Locate the cell with the specified text and output its [X, Y] center coordinate. 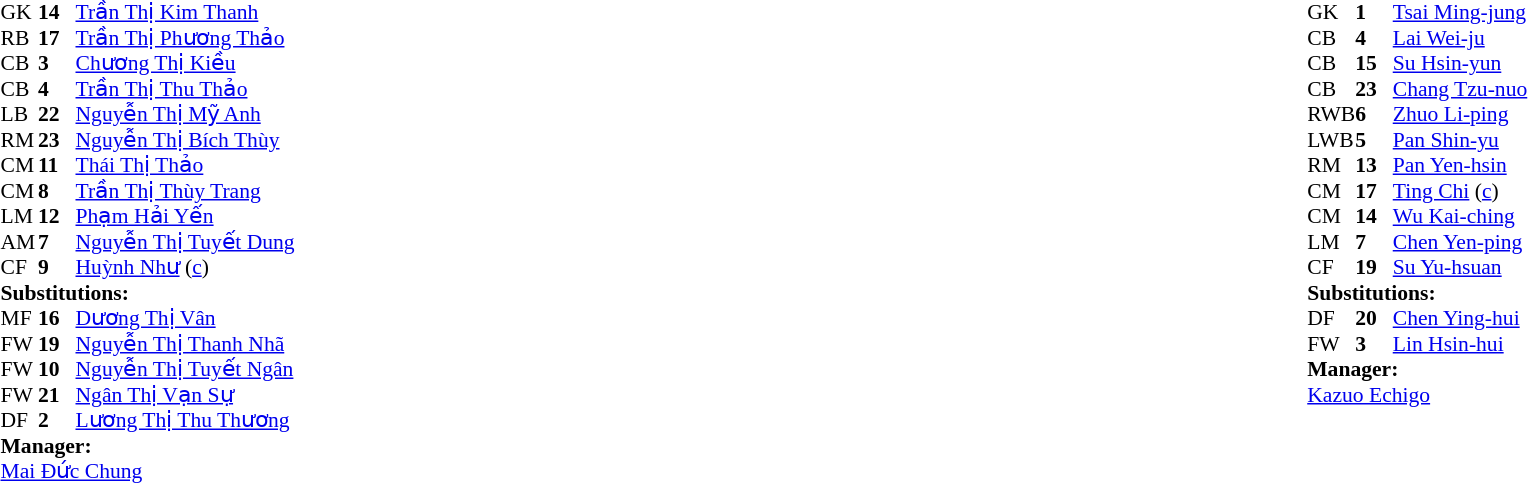
Trần Thị Phương Thảo [186, 38]
9 [57, 267]
13 [1374, 165]
Nguyễn Thị Bích Thùy [186, 140]
Wu Kai-ching [1460, 217]
Lương Thị Thu Thương [186, 421]
Ngân Thị Vạn Sự [186, 395]
Huỳnh Như (c) [186, 267]
Trần Thị Thùy Trang [186, 191]
MF [19, 319]
12 [57, 217]
10 [57, 369]
5 [1374, 140]
RWB [1331, 115]
11 [57, 165]
Su Yu-hsuan [1460, 267]
Chen Yen-ping [1460, 242]
Trần Thị Thu Thảo [186, 89]
15 [1374, 63]
Chang Tzu-nuo [1460, 89]
Trần Thị Kim Thanh [186, 13]
21 [57, 395]
Tsai Ming-jung [1460, 13]
Kazuo Echigo [1417, 395]
2 [57, 421]
Phạm Hải Yến [186, 217]
8 [57, 191]
Thái Thị Thảo [186, 165]
Ting Chi (c) [1460, 191]
6 [1374, 115]
Chen Ying-hui [1460, 319]
Dương Thị Vân [186, 319]
RB [19, 38]
LWB [1331, 140]
Chương Thị Kiều [186, 63]
Pan Shin-yu [1460, 140]
Pan Yen-hsin [1460, 165]
Nguyễn Thị Mỹ Anh [186, 115]
Lai Wei-ju [1460, 38]
1 [1374, 13]
Lin Hsin-hui [1460, 344]
Nguyễn Thị Tuyết Dung [186, 242]
22 [57, 115]
Su Hsin-yun [1460, 63]
Nguyễn Thị Tuyết Ngân [186, 369]
Nguyễn Thị Thanh Nhã [186, 344]
AM [19, 242]
20 [1374, 319]
16 [57, 319]
LB [19, 115]
Zhuo Li-ping [1460, 115]
